Detect which cell encompasses the target text, then output its [x, y] center coordinate. 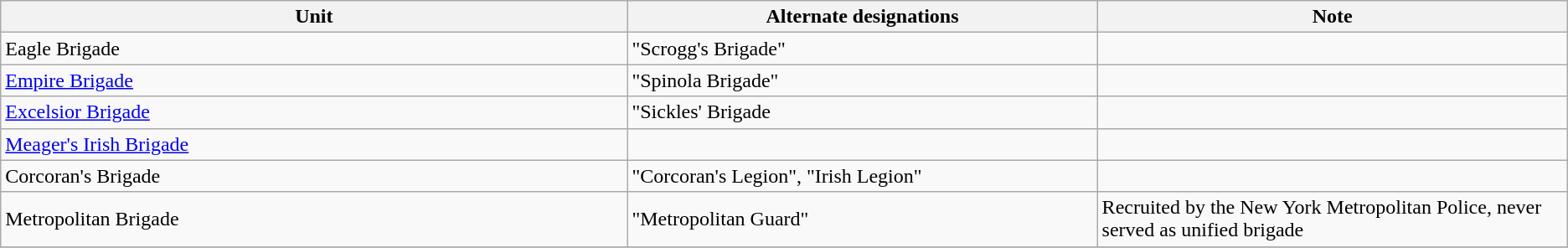
Metropolitan Brigade [314, 220]
Note [1332, 17]
Excelsior Brigade [314, 112]
"Corcoran's Legion", "Irish Legion" [863, 176]
"Spinola Brigade" [863, 80]
Unit [314, 17]
Meager's Irish Brigade [314, 144]
"Metropolitan Guard" [863, 220]
Eagle Brigade [314, 49]
Corcoran's Brigade [314, 176]
Empire Brigade [314, 80]
"Scrogg's Brigade" [863, 49]
Recruited by the New York Metropolitan Police, never served as unified brigade [1332, 220]
"Sickles' Brigade [863, 112]
Alternate designations [863, 17]
